For the text-containing cell, return its midpoint in [X, Y] coordinate format. 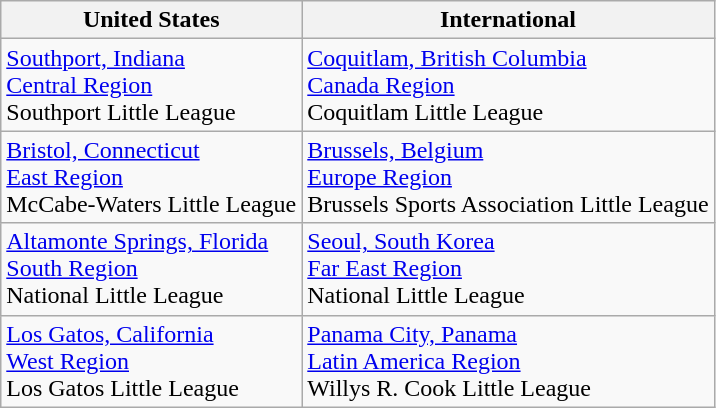
International [508, 20]
Panama City, PanamaLatin America RegionWillys R. Cook Little League [508, 361]
Seoul, South KoreaFar East RegionNational Little League [508, 269]
Coquitlam, British Columbia Canada RegionCoquitlam Little League [508, 85]
Brussels, BelgiumEurope RegionBrussels Sports Association Little League [508, 177]
Altamonte Springs, FloridaSouth RegionNational Little League [152, 269]
Southport, IndianaCentral RegionSouthport Little League [152, 85]
Los Gatos, CaliforniaWest RegionLos Gatos Little League [152, 361]
United States [152, 20]
Bristol, ConnecticutEast RegionMcCabe-Waters Little League [152, 177]
